Scan for the cell matching the given text and deliver its [x, y] coordinate at center. 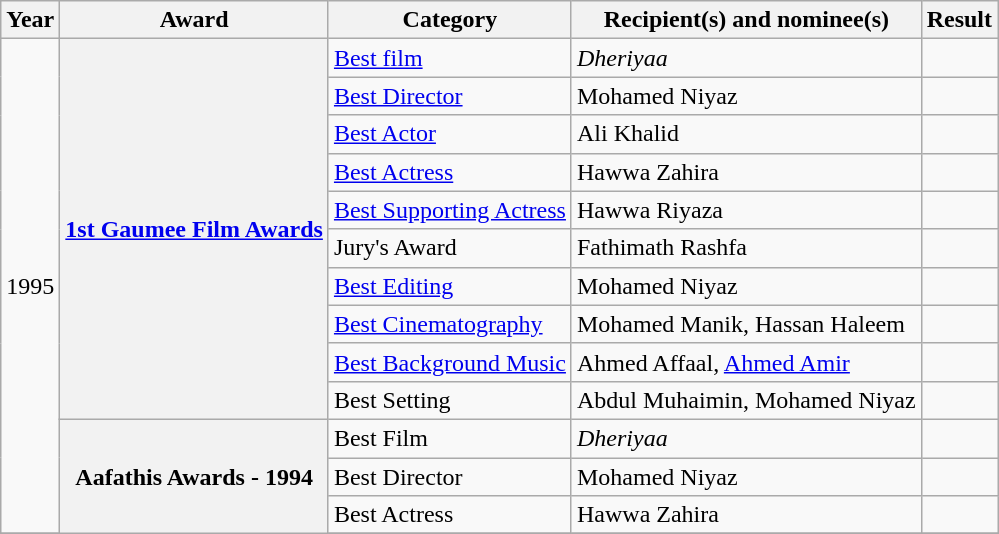
1st Gaumee Film Awards [194, 230]
Hawwa Riyaza [746, 210]
Ahmed Affaal, Ahmed Amir [746, 362]
Fathimath Rashfa [746, 248]
Best Setting [450, 400]
Best Film [450, 438]
Ali Khalid [746, 134]
Result [959, 20]
Mohamed Manik, Hassan Haleem [746, 324]
Best Supporting Actress [450, 210]
Year [30, 20]
Best film [450, 58]
Aafathis Awards - 1994 [194, 476]
Jury's Award [450, 248]
Best Actor [450, 134]
Abdul Muhaimin, Mohamed Niyaz [746, 400]
Best Editing [450, 286]
Best Background Music [450, 362]
Award [194, 20]
Recipient(s) and nominee(s) [746, 20]
1995 [30, 286]
Best Cinematography [450, 324]
Category [450, 20]
